Provide the (x, y) coordinate of the cell's center where the given text is located.  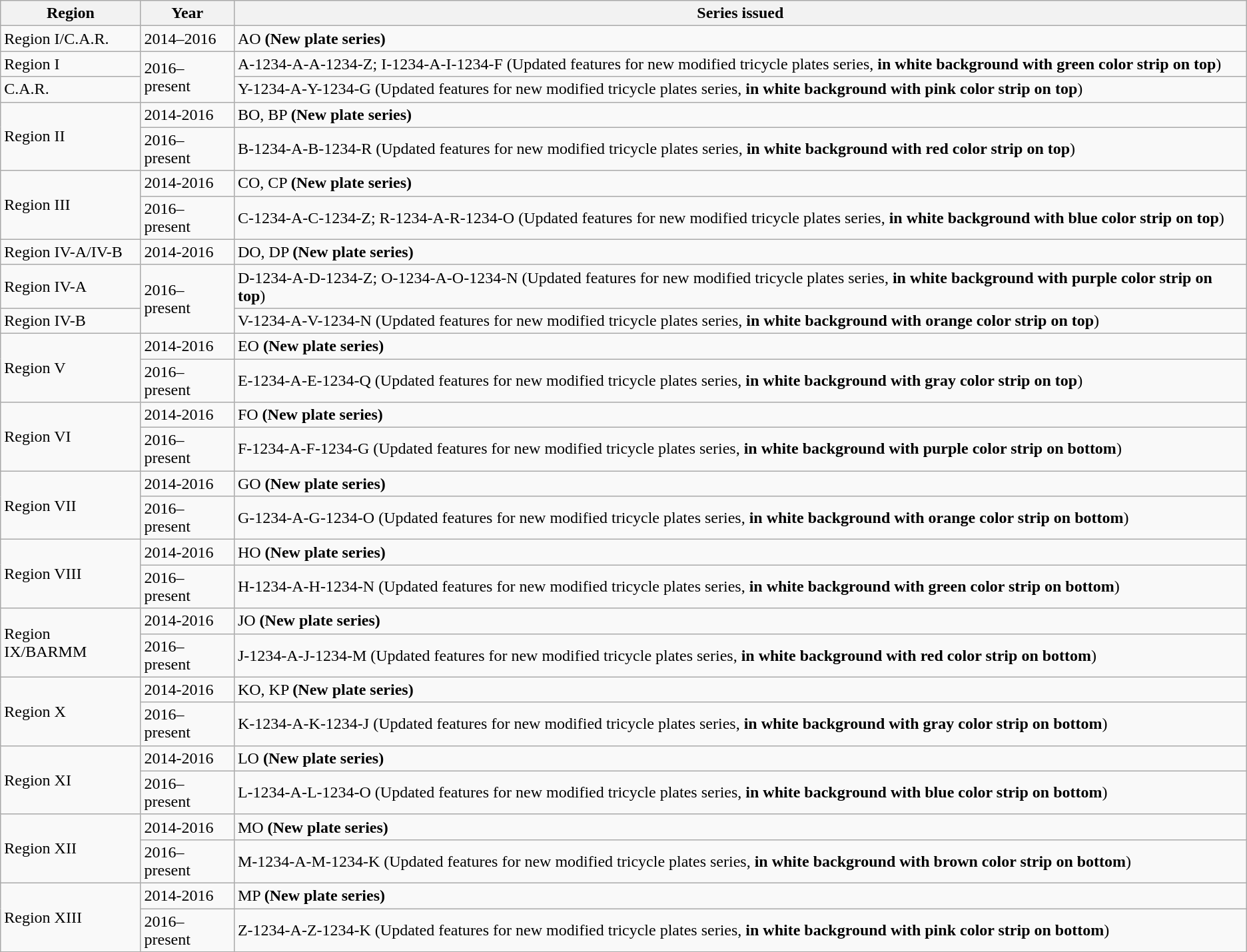
JO (New plate series) (740, 621)
G-1234-A-G-1234-O (Updated features for new modified tricycle plates series, in white background with orange color strip on bottom) (740, 518)
BO, BP (New plate series) (740, 115)
Region I (71, 64)
Region IV-A (71, 286)
Year (187, 13)
HO (New plate series) (740, 552)
Region XI (71, 779)
Region XII (71, 849)
AO (New plate series) (740, 39)
MP (New plate series) (740, 895)
Region VII (71, 505)
DO, DP (New plate series) (740, 252)
F-1234-A-F-1234-G (Updated features for new modified tricycle plates series, in white background with purple color strip on bottom) (740, 449)
Region XIII (71, 917)
Region II (71, 136)
Region VI (71, 437)
D-1234-A-D-1234-Z; O-1234-A-O-1234-N (Updated features for new modified tricycle plates series, in white background with purple color strip on top) (740, 286)
Region IX/BARMM (71, 642)
B-1234-A-B-1234-R (Updated features for new modified tricycle plates series, in white background with red color strip on top) (740, 149)
FO (New plate series) (740, 415)
V-1234-A-V-1234-N (Updated features for new modified tricycle plates series, in white background with orange color strip on top) (740, 320)
L-1234-A-L-1234-O (Updated features for new modified tricycle plates series, in white background with blue color strip on bottom) (740, 793)
Region (71, 13)
2014–2016 (187, 39)
Region X (71, 712)
K-1234-A-K-1234-J (Updated features for new modified tricycle plates series, in white background with gray color strip on bottom) (740, 723)
MO (New plate series) (740, 827)
C.A.R. (71, 89)
A-1234-A-A-1234-Z; I-1234-A-I-1234-F (Updated features for new modified tricycle plates series, in white background with green color strip on top) (740, 64)
CO, CP (New plate series) (740, 183)
GO (New plate series) (740, 484)
C-1234-A-C-1234-Z; R-1234-A-R-1234-O (Updated features for new modified tricycle plates series, in white background with blue color strip on top) (740, 217)
Region I/C.A.R. (71, 39)
Region III (71, 205)
J-1234-A-J-1234-M (Updated features for new modified tricycle plates series, in white background with red color strip on bottom) (740, 656)
EO (New plate series) (740, 346)
Region IV-B (71, 320)
Region VIII (71, 574)
E-1234-A-E-1234-Q (Updated features for new modified tricycle plates series, in white background with gray color strip on top) (740, 380)
Z-1234-A-Z-1234-K (Updated features for new modified tricycle plates series, in white background with pink color strip on bottom) (740, 930)
KO, KP (New plate series) (740, 690)
Region V (71, 368)
LO (New plate series) (740, 758)
Y-1234-A-Y-1234-G (Updated features for new modified tricycle plates series, in white background with pink color strip on top) (740, 89)
M-1234-A-M-1234-K (Updated features for new modified tricycle plates series, in white background with brown color strip on bottom) (740, 861)
Series issued (740, 13)
H-1234-A-H-1234-N (Updated features for new modified tricycle plates series, in white background with green color strip on bottom) (740, 586)
Region IV-A/IV-B (71, 252)
